For the text-containing cell, return its midpoint in [X, Y] coordinate format. 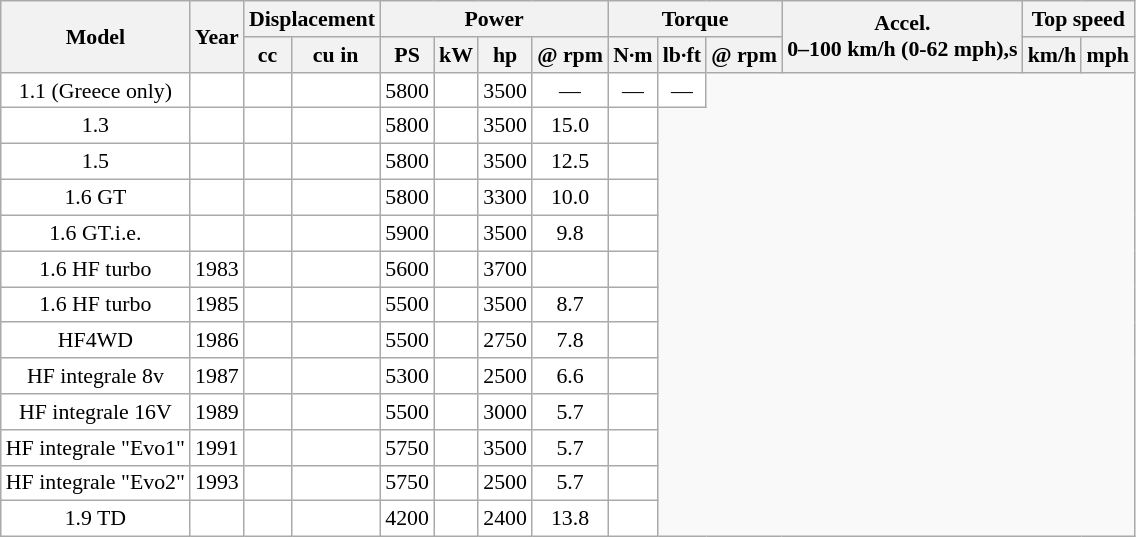
HF integrale "Evo1" [96, 447]
1.9 TD [96, 518]
km/h [1052, 54]
1986 [217, 340]
hp [505, 54]
5300 [407, 375]
N·m [633, 54]
5600 [407, 268]
Displacement [312, 18]
3300 [505, 197]
10.0 [570, 197]
1991 [217, 447]
1985 [217, 304]
5900 [407, 233]
kW [456, 54]
4200 [407, 518]
13.8 [570, 518]
1.3 [96, 125]
cu in [336, 54]
cc [268, 54]
1.6 GT.i.e. [96, 233]
1993 [217, 483]
15.0 [570, 125]
8.7 [570, 304]
HF4WD [96, 340]
Model [96, 36]
lb·ft [682, 54]
1.6 GT [96, 197]
3700 [505, 268]
Power [494, 18]
Top speed [1078, 18]
HF integrale 8v [96, 375]
1987 [217, 375]
6.6 [570, 375]
2750 [505, 340]
PS [407, 54]
1989 [217, 411]
1.5 [96, 161]
1.1 (Greece only) [96, 90]
1983 [217, 268]
Year [217, 36]
Accel.0–100 km/h (0-62 mph),s [902, 36]
Torque [695, 18]
HF integrale 16V [96, 411]
3000 [505, 411]
mph [1108, 54]
7.8 [570, 340]
12.5 [570, 161]
2400 [505, 518]
9.8 [570, 233]
HF integrale "Evo2" [96, 483]
